Provide the [x, y] coordinate of the cell's center where the given text is located.  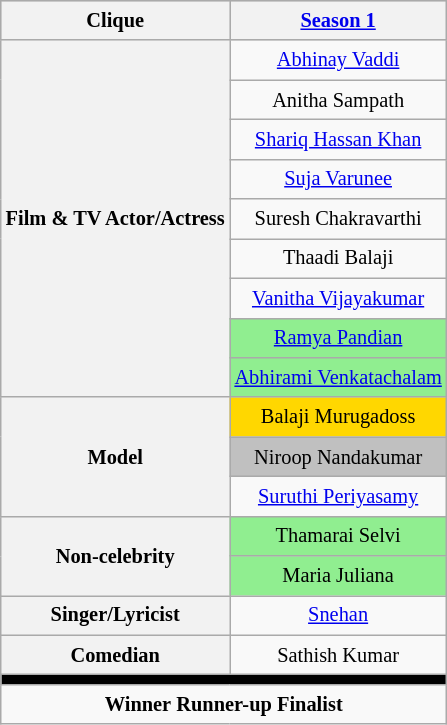
Anitha Sampath [338, 100]
Non-celebrity [116, 556]
Sathish Kumar [338, 655]
Model [116, 456]
Vanitha Vijayakumar [338, 298]
Abhinay Vaddi [338, 60]
Thaadi Balaji [338, 258]
Suruthi Periyasamy [338, 496]
Shariq Hassan Khan [338, 139]
Suja Varunee [338, 179]
Film & TV Actor/Actress [116, 218]
Suresh Chakravarthi [338, 219]
Thamarai Selvi [338, 536]
Abhirami Venkatachalam [338, 377]
Season 1 [338, 20]
Ramya Pandian [338, 338]
Snehan [338, 615]
Winner Runner-up Finalist [224, 704]
Niroop Nandakumar [338, 457]
Balaji Murugadoss [338, 417]
Maria Juliana [338, 576]
Singer/Lyricist [116, 615]
Clique [116, 20]
Comedian [116, 655]
